Find where the given text appears and provide that cell's center as [X, Y] coordinate. 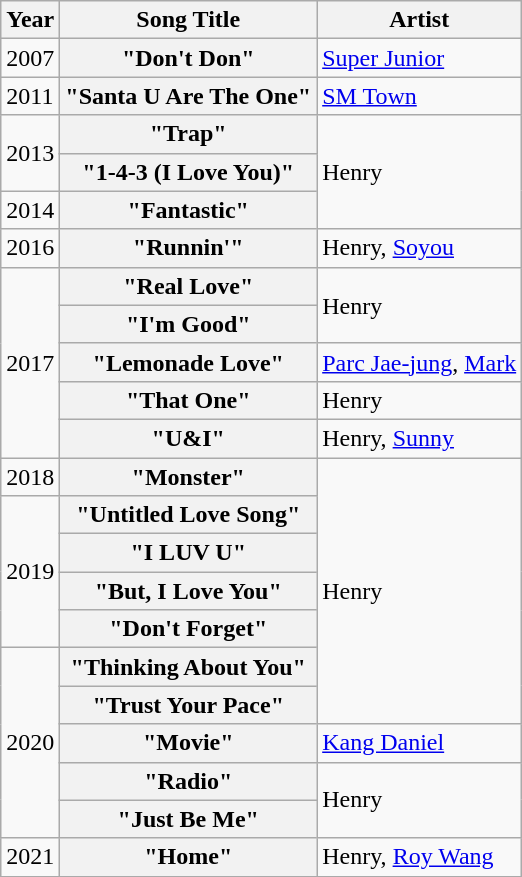
"Runnin'" [188, 248]
"Monster" [188, 477]
"Trust Your Pace" [188, 705]
"Just Be Me" [188, 819]
2017 [30, 362]
"Radio" [188, 781]
"Don't Don" [188, 58]
2020 [30, 743]
"U&I" [188, 438]
2018 [30, 477]
"Untitled Love Song" [188, 515]
"That One" [188, 400]
"Lemonade Love" [188, 362]
Song Title [188, 20]
"Santa U Are The One" [188, 96]
2007 [30, 58]
Super Junior [420, 58]
"I LUV U" [188, 553]
SM Town [420, 96]
Henry, Roy Wang [420, 857]
2016 [30, 248]
Henry, Soyou [420, 248]
2014 [30, 210]
"I'm Good" [188, 324]
"Trap" [188, 134]
"But, I Love You" [188, 591]
"Movie" [188, 743]
2021 [30, 857]
2011 [30, 96]
"Fantastic" [188, 210]
2013 [30, 153]
"Home" [188, 857]
"Don't Forget" [188, 629]
Year [30, 20]
Henry, Sunny [420, 438]
Kang Daniel [420, 743]
Artist [420, 20]
Parc Jae-jung, Mark [420, 362]
"Real Love" [188, 286]
2019 [30, 572]
"Thinking About You" [188, 667]
"1-4-3 (I Love You)" [188, 172]
